Identify which cell holds the provided text, then report its [X, Y] central coordinate. 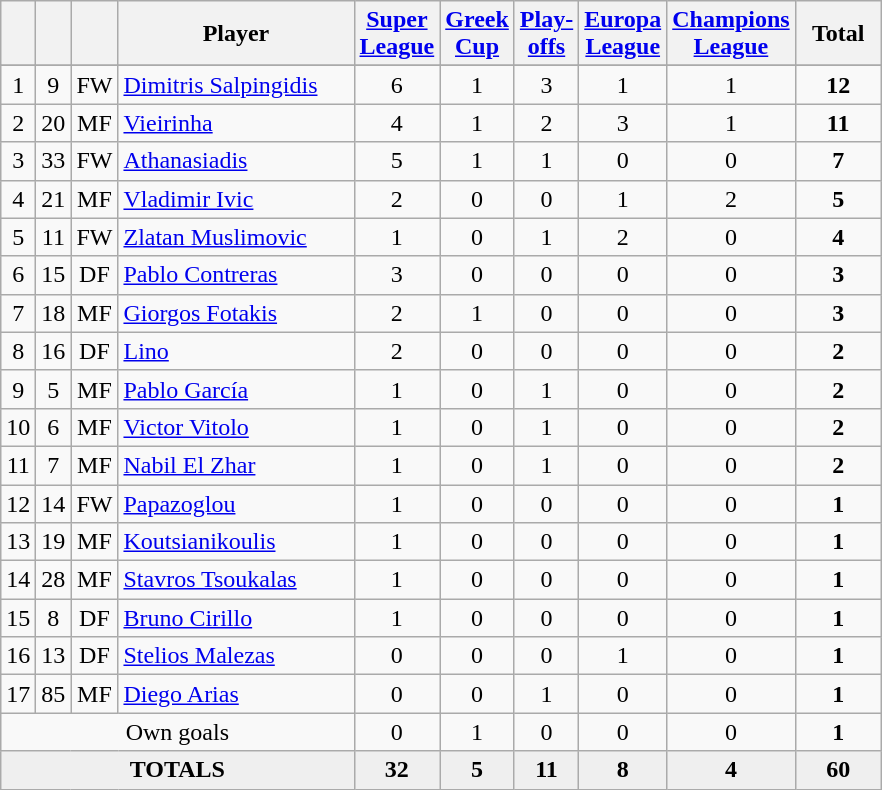
Stelios Malezas [236, 656]
19 [54, 542]
Koutsianikoulis [236, 542]
Play-offs [546, 34]
Diego Arias [236, 694]
18 [54, 313]
Vieirinha [236, 123]
60 [838, 770]
Lino [236, 351]
21 [54, 199]
TOTALS [178, 770]
Greek Cup [478, 34]
Total [838, 34]
Papazoglou [236, 503]
85 [54, 694]
Dimitris Salpingidis [236, 85]
Stavros Tsoukalas [236, 580]
Own goals [178, 732]
Zlatan Muslimovic [236, 237]
28 [54, 580]
10 [18, 427]
Super League [397, 34]
Pablo Contreras [236, 275]
Player [236, 34]
Giorgos Fotakis [236, 313]
Champions League [731, 34]
Europa League [623, 34]
33 [54, 161]
17 [18, 694]
20 [54, 123]
Pablo García [236, 389]
32 [397, 770]
Vladimir Ivic [236, 199]
Bruno Cirillo [236, 618]
Athanasiadis [236, 161]
Victor Vitolo [236, 427]
Nabil El Zhar [236, 465]
